For the text-containing cell, return its midpoint in [x, y] coordinate format. 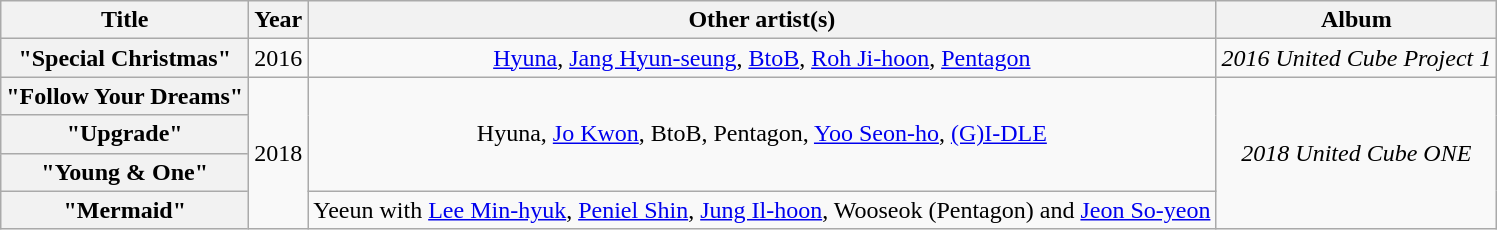
2016 United Cube Project 1 [1356, 58]
Album [1356, 20]
"Follow Your Dreams" [125, 96]
2018 [278, 153]
Yeeun with Lee Min-hyuk, Peniel Shin, Jung Il-hoon, Wooseok (Pentagon) and Jeon So-yeon [762, 210]
Hyuna, Jo Kwon, BtoB, Pentagon, Yoo Seon-ho, (G)I-DLE [762, 134]
Other artist(s) [762, 20]
"Special Christmas" [125, 58]
2016 [278, 58]
2018 United Cube ONE [1356, 153]
"Upgrade" [125, 134]
"Young & One" [125, 172]
Title [125, 20]
Year [278, 20]
Hyuna, Jang Hyun-seung, BtoB, Roh Ji-hoon, Pentagon [762, 58]
"Mermaid" [125, 210]
